Scan for the cell matching the given text and deliver its [x, y] coordinate at center. 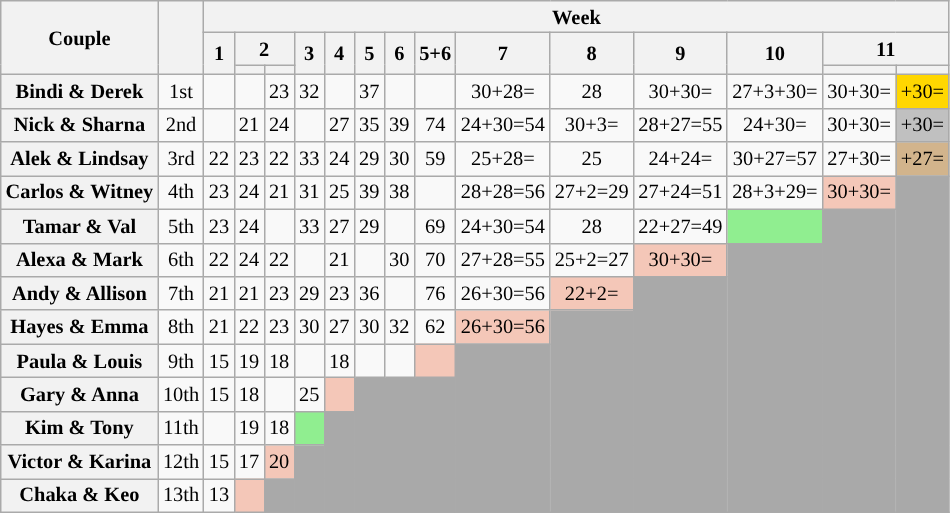
24+30= [774, 125]
Gary & Anna [80, 394]
10th [181, 394]
9th [181, 361]
Alexa & Mark [80, 260]
11 [886, 48]
25+28= [503, 159]
76 [435, 293]
28+3+29= [774, 192]
1st [181, 91]
28+27=55 [680, 125]
35 [369, 125]
4th [181, 192]
22+27=49 [680, 226]
+27= [922, 159]
8 [592, 53]
Bindi & Derek [80, 91]
Paula & Louis [80, 361]
62 [435, 327]
2nd [181, 125]
5 [369, 53]
70 [435, 260]
25+2=27 [592, 260]
11th [181, 428]
Nick & Sharna [80, 125]
30+3= [592, 125]
7th [181, 293]
Victor & Karina [80, 462]
37 [369, 91]
2 [264, 48]
4 [339, 53]
3rd [181, 159]
Hayes & Emma [80, 327]
28+28=56 [503, 192]
7 [503, 53]
1 [219, 53]
38 [399, 192]
30+28= [503, 91]
6th [181, 260]
30+27=57 [774, 159]
Andy & Allison [80, 293]
27+30= [858, 159]
3 [309, 53]
12th [181, 462]
24+24= [680, 159]
5+6 [435, 53]
27+24=51 [680, 192]
69 [435, 226]
13th [181, 495]
27+28=55 [503, 260]
Couple [80, 37]
13 [219, 495]
Tamar & Val [80, 226]
31 [309, 192]
36 [369, 293]
20 [279, 462]
9 [680, 53]
74 [435, 125]
6 [399, 53]
10 [774, 53]
27+3+30= [774, 91]
Carlos & Witney [80, 192]
27+2=29 [592, 192]
59 [435, 159]
Chaka & Keo [80, 495]
17 [249, 462]
Alek & Lindsay [80, 159]
8th [181, 327]
Week [576, 16]
Kim & Tony [80, 428]
5th [181, 226]
22+2= [592, 293]
